Return the [X, Y] coordinate for the center point of the cell that contains the specified text.  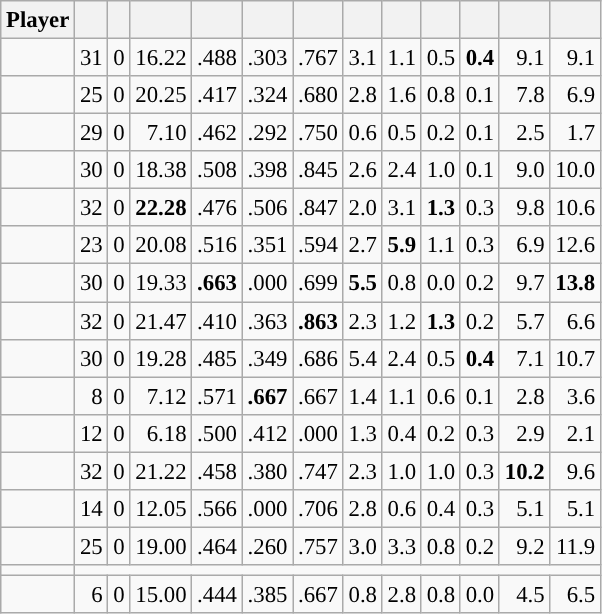
.845 [318, 170]
2.1 [575, 433]
.750 [318, 133]
.444 [217, 594]
3.6 [575, 396]
.410 [217, 321]
.485 [217, 358]
5.9 [402, 245]
.863 [318, 321]
10.7 [575, 358]
31 [92, 58]
9.7 [524, 283]
.508 [217, 170]
.767 [318, 58]
1.7 [575, 133]
12.6 [575, 245]
.488 [217, 58]
.363 [267, 321]
10.0 [575, 170]
7.8 [524, 95]
21.47 [161, 321]
.464 [217, 546]
6.6 [575, 321]
19.28 [161, 358]
.385 [267, 594]
.680 [318, 95]
.458 [217, 471]
2.9 [524, 433]
.292 [267, 133]
15.00 [161, 594]
19.00 [161, 546]
20.08 [161, 245]
9.6 [575, 471]
1.2 [402, 321]
.500 [217, 433]
.686 [318, 358]
.847 [318, 208]
16.22 [161, 58]
5.4 [362, 358]
.417 [217, 95]
8 [92, 396]
12.05 [161, 509]
3.3 [402, 546]
Player [38, 20]
.663 [217, 283]
.476 [217, 208]
13.8 [575, 283]
12 [92, 433]
1.4 [362, 396]
2.6 [362, 170]
7.1 [524, 358]
.706 [318, 509]
9.8 [524, 208]
2.7 [362, 245]
.757 [318, 546]
10.2 [524, 471]
2.0 [362, 208]
2.5 [524, 133]
22.28 [161, 208]
.747 [318, 471]
.260 [267, 546]
.462 [217, 133]
23 [92, 245]
.594 [318, 245]
11.9 [575, 546]
.303 [267, 58]
20.25 [161, 95]
.380 [267, 471]
7.12 [161, 396]
4.5 [524, 594]
19.33 [161, 283]
5.5 [362, 283]
.412 [267, 433]
.506 [267, 208]
6 [92, 594]
.324 [267, 95]
.571 [217, 396]
.351 [267, 245]
6.5 [575, 594]
3.0 [362, 546]
6.18 [161, 433]
1.6 [402, 95]
10.6 [575, 208]
21.22 [161, 471]
5.7 [524, 321]
9.2 [524, 546]
.516 [217, 245]
.349 [267, 358]
.398 [267, 170]
.566 [217, 509]
7.10 [161, 133]
.699 [318, 283]
29 [92, 133]
14 [92, 509]
18.38 [161, 170]
9.0 [524, 170]
